Find where the given text appears and provide that cell's center as (X, Y) coordinate. 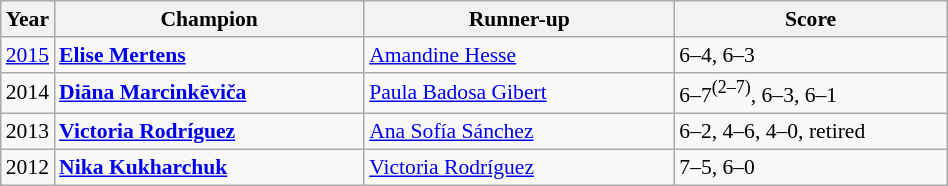
Score (810, 19)
Ana Sofía Sánchez (519, 132)
Paula Badosa Gibert (519, 92)
Elise Mertens (209, 55)
Diāna Marcinkēviča (209, 92)
Nika Kukharchuk (209, 167)
2014 (28, 92)
7–5, 6–0 (810, 167)
2012 (28, 167)
6–4, 6–3 (810, 55)
2015 (28, 55)
6–2, 4–6, 4–0, retired (810, 132)
Runner-up (519, 19)
Amandine Hesse (519, 55)
Year (28, 19)
2013 (28, 132)
6–7(2–7), 6–3, 6–1 (810, 92)
Champion (209, 19)
